Provide the [X, Y] coordinate of the cell's center where the given text is located.  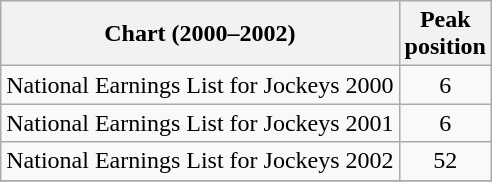
Peakposition [445, 34]
National Earnings List for Jockeys 2001 [200, 123]
52 [445, 161]
Chart (2000–2002) [200, 34]
National Earnings List for Jockeys 2000 [200, 85]
National Earnings List for Jockeys 2002 [200, 161]
